Extract the [x, y] coordinate from the center of the cell holding the provided text.  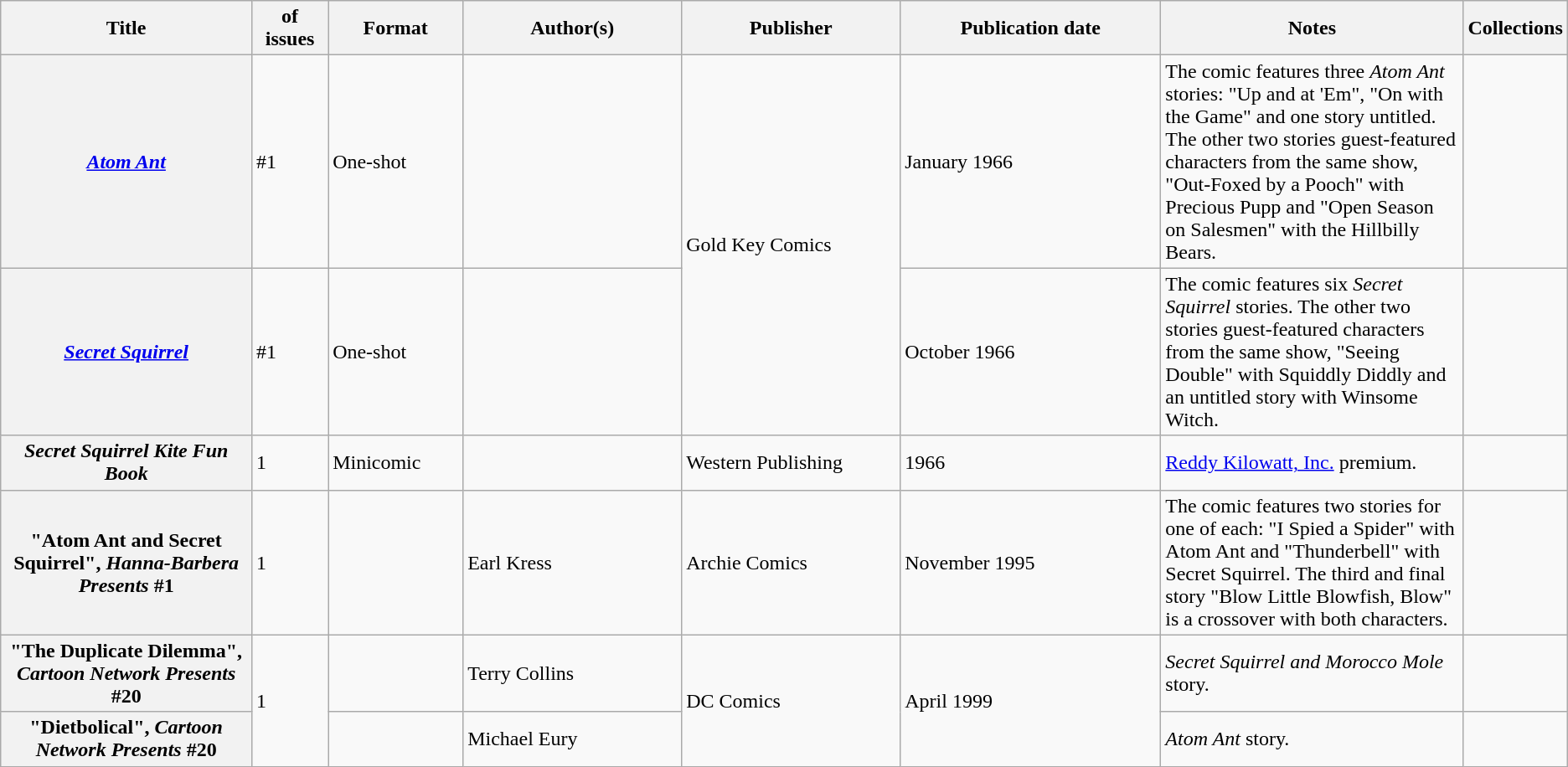
Collections [1515, 28]
April 1999 [1030, 700]
Author(s) [573, 28]
Terry Collins [573, 673]
Michael Eury [573, 739]
Publisher [791, 28]
Atom Ant story. [1312, 739]
Reddy Kilowatt, Inc. premium. [1312, 462]
DC Comics [791, 700]
Notes [1312, 28]
Atom Ant [126, 162]
Format [395, 28]
Publication date [1030, 28]
Archie Comics [791, 563]
1966 [1030, 462]
"The Duplicate Dilemma", Cartoon Network Presents #20 [126, 673]
Title [126, 28]
Minicomic [395, 462]
Gold Key Comics [791, 245]
January 1966 [1030, 162]
"Dietbolical", Cartoon Network Presents #20 [126, 739]
Secret Squirrel [126, 352]
Western Publishing [791, 462]
Secret Squirrel and Morocco Mole story. [1312, 673]
Secret Squirrel Kite Fun Book [126, 462]
November 1995 [1030, 563]
of issues [290, 28]
Earl Kress [573, 563]
"Atom Ant and Secret Squirrel", Hanna-Barbera Presents #1 [126, 563]
October 1966 [1030, 352]
